Scan for the cell matching the given text and deliver its [x, y] coordinate at center. 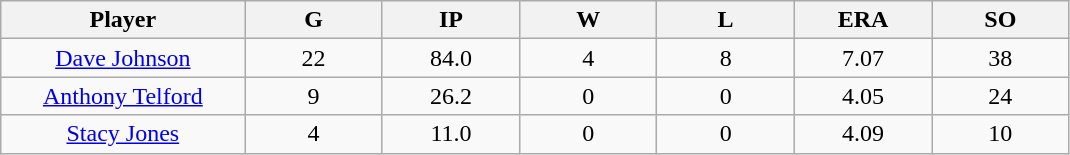
L [726, 20]
9 [314, 96]
ERA [862, 20]
SO [1000, 20]
W [588, 20]
7.07 [862, 58]
IP [450, 20]
8 [726, 58]
11.0 [450, 134]
10 [1000, 134]
22 [314, 58]
84.0 [450, 58]
Stacy Jones [123, 134]
24 [1000, 96]
Anthony Telford [123, 96]
G [314, 20]
Player [123, 20]
Dave Johnson [123, 58]
26.2 [450, 96]
4.05 [862, 96]
38 [1000, 58]
4.09 [862, 134]
